Extract the (X, Y) coordinate from the center of the cell holding the provided text.  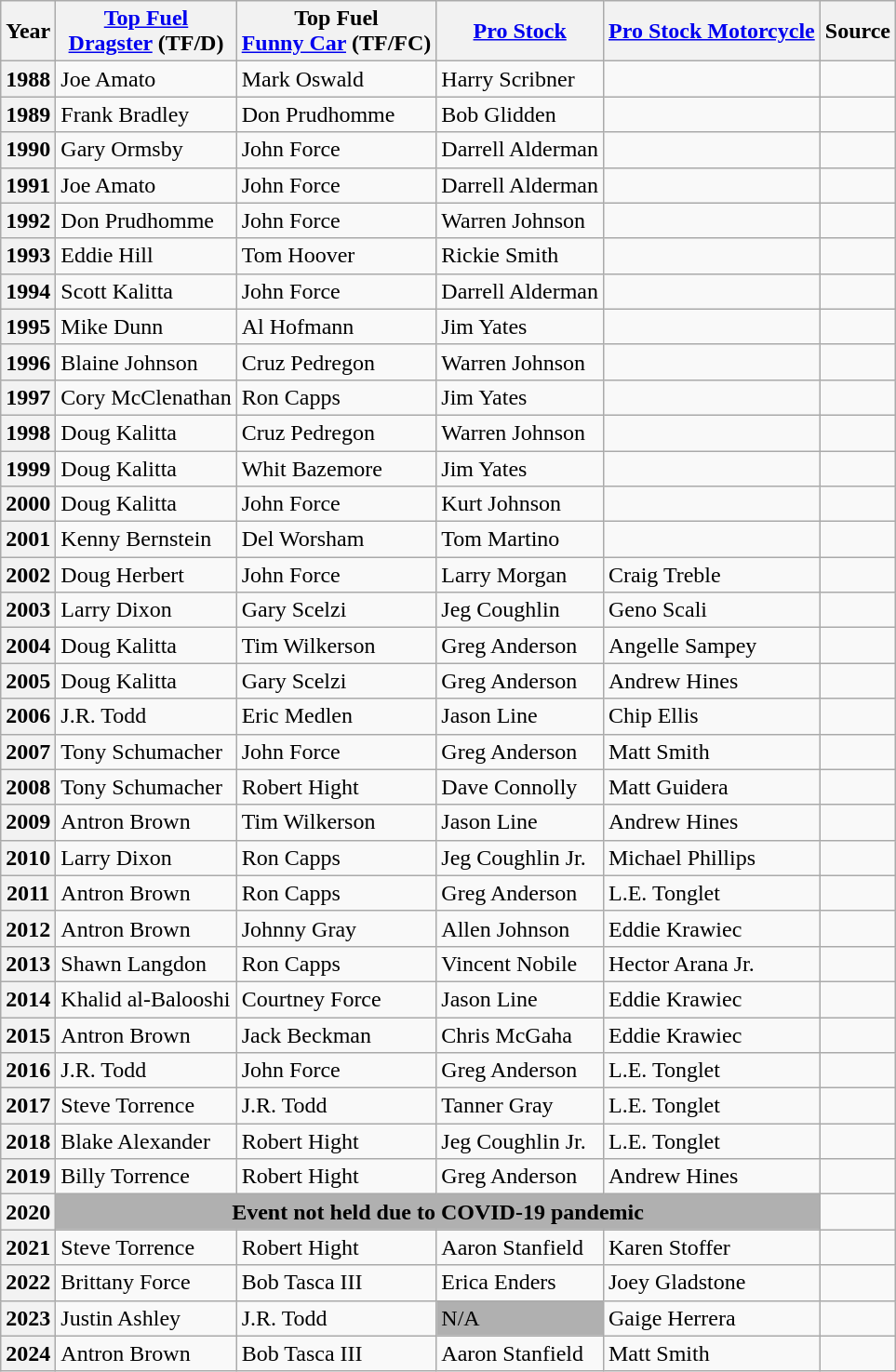
1999 (28, 468)
Doug Herbert (146, 575)
Whit Bazemore (337, 468)
Billy Torrence (146, 1177)
Brittany Force (146, 1283)
Chris McGaha (520, 1035)
2000 (28, 504)
Jack Beckman (337, 1035)
2003 (28, 610)
Geno Scali (711, 610)
Allen Johnson (520, 928)
Craig Treble (711, 575)
2015 (28, 1035)
Kenny Bernstein (146, 539)
1997 (28, 397)
Bob Glidden (520, 114)
Eric Medlen (337, 716)
Event not held due to COVID-19 pandemic (437, 1212)
1988 (28, 79)
Joey Gladstone (711, 1283)
Jeg Coughlin (520, 610)
1995 (28, 326)
Kurt Johnson (520, 504)
Chip Ellis (711, 716)
Karen Stoffer (711, 1247)
2020 (28, 1212)
1990 (28, 150)
1993 (28, 256)
Year (28, 32)
2009 (28, 822)
Eddie Hill (146, 256)
Blaine Johnson (146, 362)
Source (858, 32)
Pro Stock Motorcycle (711, 32)
Harry Scribner (520, 79)
2012 (28, 928)
Larry Morgan (520, 575)
2018 (28, 1141)
1989 (28, 114)
2022 (28, 1283)
Blake Alexander (146, 1141)
Michael Phillips (711, 858)
Gary Ormsby (146, 150)
1992 (28, 220)
2017 (28, 1106)
Angelle Sampey (711, 646)
2019 (28, 1177)
2016 (28, 1071)
Shawn Langdon (146, 964)
Frank Bradley (146, 114)
2007 (28, 752)
Hector Arana Jr. (711, 964)
Gaige Herrera (711, 1318)
Scott Kalitta (146, 291)
2023 (28, 1318)
Mark Oswald (337, 79)
1994 (28, 291)
2005 (28, 681)
Al Hofmann (337, 326)
Cory McClenathan (146, 397)
Pro Stock (520, 32)
Top FuelFunny Car (TF/FC) (337, 32)
Dave Connolly (520, 787)
Rickie Smith (520, 256)
2001 (28, 539)
Tom Martino (520, 539)
Courtney Force (337, 999)
Justin Ashley (146, 1318)
Johnny Gray (337, 928)
Top FuelDragster (TF/D) (146, 32)
Tanner Gray (520, 1106)
Vincent Nobile (520, 964)
2002 (28, 575)
2008 (28, 787)
2010 (28, 858)
Tom Hoover (337, 256)
N/A (520, 1318)
Mike Dunn (146, 326)
2006 (28, 716)
Khalid al-Balooshi (146, 999)
1998 (28, 433)
Erica Enders (520, 1283)
2014 (28, 999)
2011 (28, 893)
2024 (28, 1353)
Del Worsham (337, 539)
2013 (28, 964)
2021 (28, 1247)
2004 (28, 646)
1996 (28, 362)
Matt Guidera (711, 787)
1991 (28, 185)
